Scan for the cell matching the given text and deliver its (X, Y) coordinate at center. 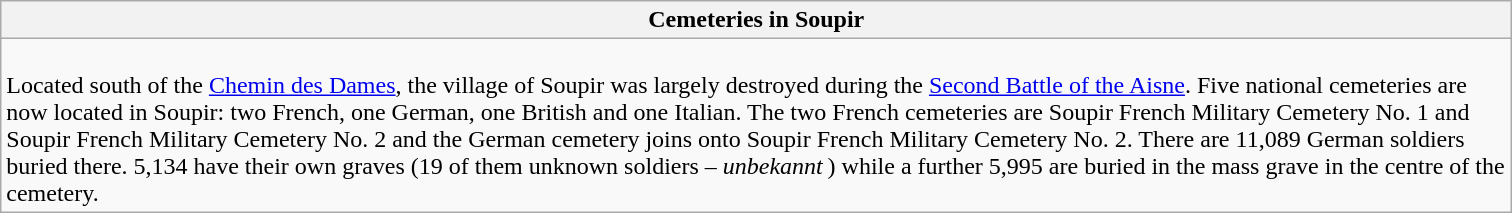
Cemeteries in Soupir (756, 20)
